Output the [X, Y] coordinate of the center of the cell containing the given text.  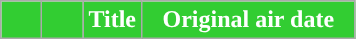
Original air date [248, 20]
Title [112, 20]
